Scan for the cell matching the given text and deliver its (X, Y) coordinate at center. 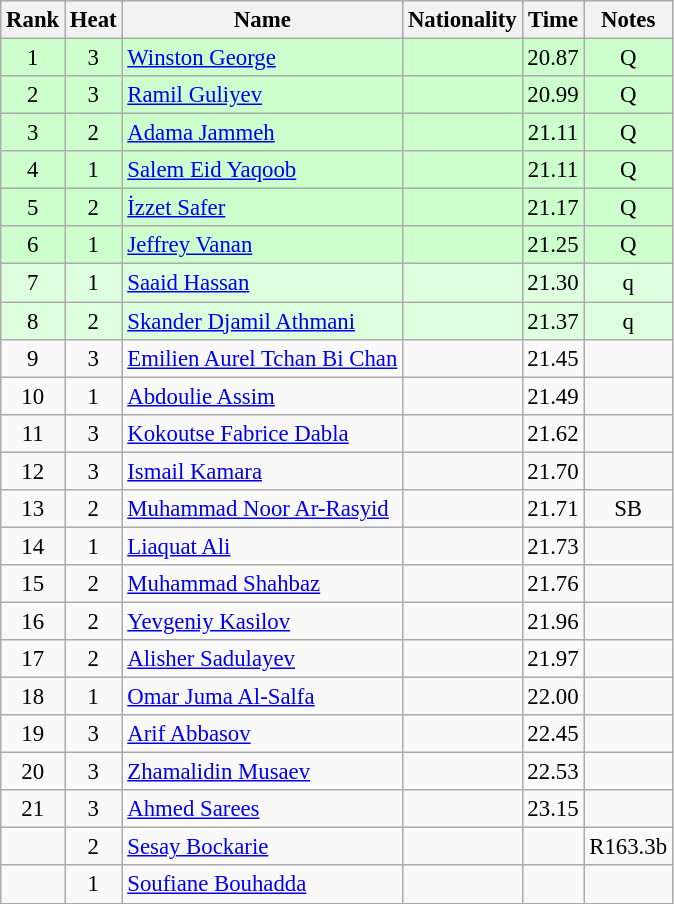
Omar Juma Al-Salfa (262, 697)
Ismail Kamara (262, 471)
Arif Abbasov (262, 734)
20.99 (553, 95)
22.45 (553, 734)
21.45 (553, 358)
10 (33, 396)
Sesay Bockarie (262, 847)
5 (33, 208)
Salem Eid Yaqoob (262, 170)
21.73 (553, 546)
14 (33, 546)
8 (33, 321)
Adama Jammeh (262, 133)
Kokoutse Fabrice Dabla (262, 433)
22.53 (553, 772)
13 (33, 509)
Ramil Guliyev (262, 95)
12 (33, 471)
Zhamalidin Musaev (262, 772)
Name (262, 20)
Abdoulie Assim (262, 396)
21.49 (553, 396)
Heat (94, 20)
Muhammad Noor Ar-Rasyid (262, 509)
Winston George (262, 58)
Liaquat Ali (262, 546)
9 (33, 358)
Jeffrey Vanan (262, 245)
İzzet Safer (262, 208)
Skander Djamil Athmani (262, 321)
23.15 (553, 809)
21.30 (553, 283)
SB (628, 509)
18 (33, 697)
21 (33, 809)
19 (33, 734)
21.17 (553, 208)
Rank (33, 20)
Notes (628, 20)
21.25 (553, 245)
21.96 (553, 621)
22.00 (553, 697)
Alisher Sadulayev (262, 659)
Soufiane Bouhadda (262, 885)
R163.3b (628, 847)
21.62 (553, 433)
20 (33, 772)
Emilien Aurel Tchan Bi Chan (262, 358)
7 (33, 283)
Time (553, 20)
Ahmed Sarees (262, 809)
21.37 (553, 321)
21.70 (553, 471)
Muhammad Shahbaz (262, 584)
17 (33, 659)
Yevgeniy Kasilov (262, 621)
21.97 (553, 659)
Nationality (462, 20)
21.71 (553, 509)
11 (33, 433)
16 (33, 621)
20.87 (553, 58)
21.76 (553, 584)
Saaid Hassan (262, 283)
4 (33, 170)
15 (33, 584)
6 (33, 245)
